Locate the cell with the specified text and output its (x, y) center coordinate. 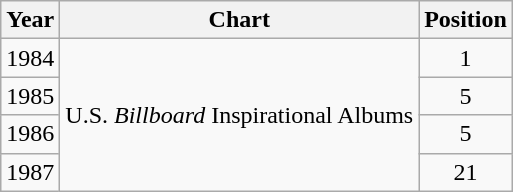
1986 (30, 134)
1987 (30, 172)
1985 (30, 96)
21 (466, 172)
Position (466, 20)
1 (466, 58)
1984 (30, 58)
Chart (240, 20)
U.S. Billboard Inspirational Albums (240, 115)
Year (30, 20)
